Extract the (X, Y) coordinate from the center of the cell holding the provided text.  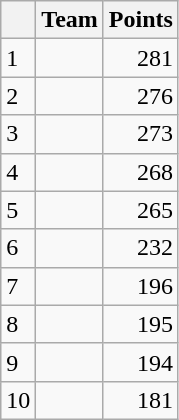
268 (140, 172)
4 (18, 172)
5 (18, 210)
196 (140, 286)
Team (70, 20)
281 (140, 58)
7 (18, 286)
3 (18, 134)
Points (140, 20)
276 (140, 96)
10 (18, 400)
1 (18, 58)
8 (18, 324)
194 (140, 362)
265 (140, 210)
6 (18, 248)
2 (18, 96)
273 (140, 134)
181 (140, 400)
232 (140, 248)
195 (140, 324)
9 (18, 362)
